Extract the [x, y] coordinate from the center of the cell holding the provided text.  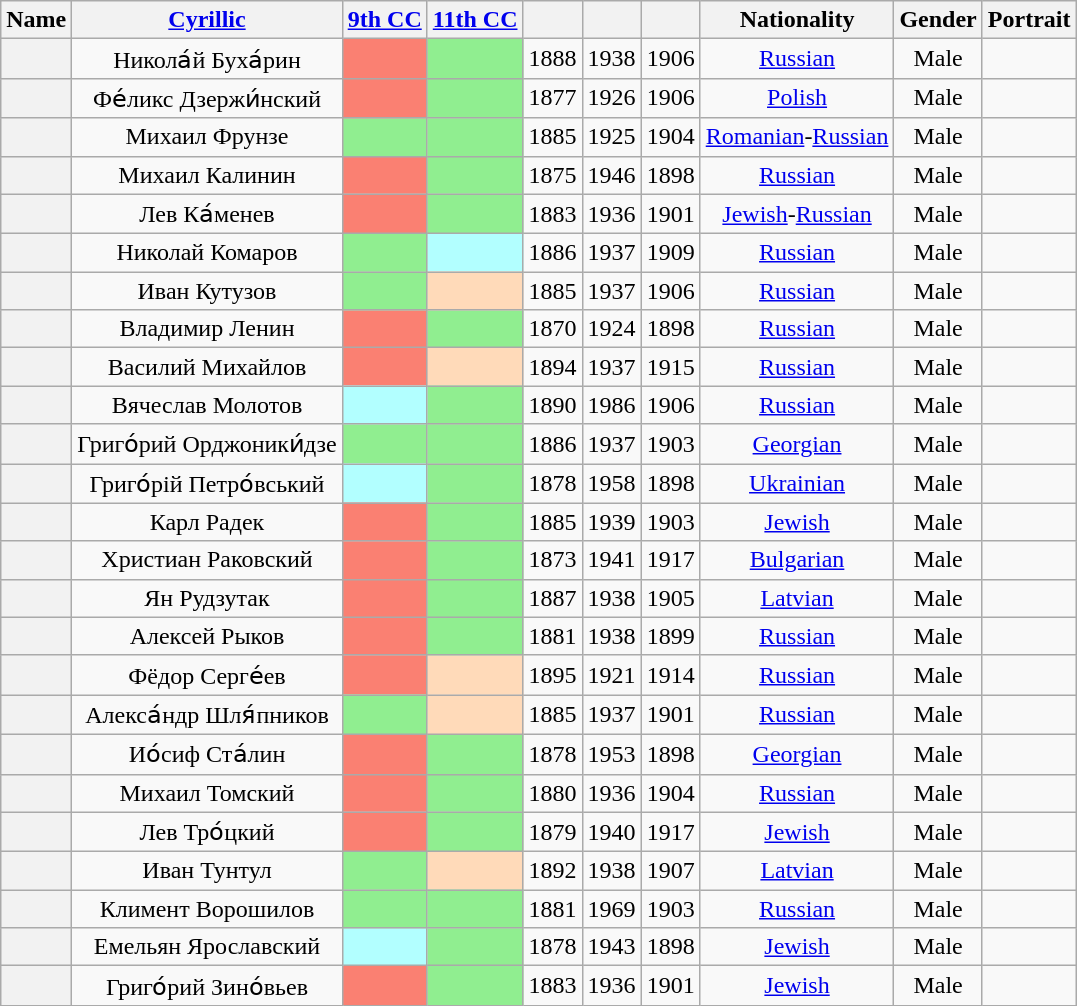
Владимир Ленин [207, 329]
Василий Михайлов [207, 367]
9th CC [384, 20]
Григо́рий Орджоники́дзе [207, 444]
Никола́й Буха́рин [207, 59]
1887 [552, 598]
Иван Тунтул [207, 871]
Иван Кутузов [207, 291]
Ukrainian [797, 484]
Portrait [1029, 20]
1905 [670, 598]
11th CC [475, 20]
Карл Радек [207, 522]
1879 [552, 832]
Алексей Рыков [207, 636]
1914 [670, 675]
1925 [612, 137]
Nationality [797, 20]
Ян Рудзутак [207, 598]
1939 [612, 522]
1873 [552, 560]
Лев Тро́цкий [207, 832]
1909 [670, 253]
1895 [552, 675]
Jewish-Russian [797, 214]
Фёдор Серге́ев [207, 675]
Григо́рій Петро́вський [207, 484]
Romanian-Russian [797, 137]
Григо́рий Зино́вьев [207, 986]
Cyrillic [207, 20]
Bulgarian [797, 560]
1894 [552, 367]
1890 [552, 405]
Вячеслав Молотов [207, 405]
1899 [670, 636]
1921 [612, 675]
1986 [612, 405]
Polish [797, 98]
1969 [612, 909]
1926 [612, 98]
Михаил Фрунзе [207, 137]
Емельян Ярославский [207, 947]
1877 [552, 98]
Михаил Калинин [207, 175]
Михаил Томский [207, 793]
Лев Ка́менев [207, 214]
Gender [938, 20]
1953 [612, 754]
Name [36, 20]
Николай Комаров [207, 253]
Климент Ворошилов [207, 909]
Алекса́ндр Шля́пников [207, 715]
1915 [670, 367]
1888 [552, 59]
1946 [612, 175]
1941 [612, 560]
1924 [612, 329]
1892 [552, 871]
Христиан Раковский [207, 560]
1943 [612, 947]
Ио́сиф Ста́лин [207, 754]
1958 [612, 484]
1940 [612, 832]
1875 [552, 175]
1870 [552, 329]
Фе́ликс Дзержи́нский [207, 98]
1880 [552, 793]
1907 [670, 871]
